Search for the cell housing the specified text and yield its [X, Y] center coordinate. 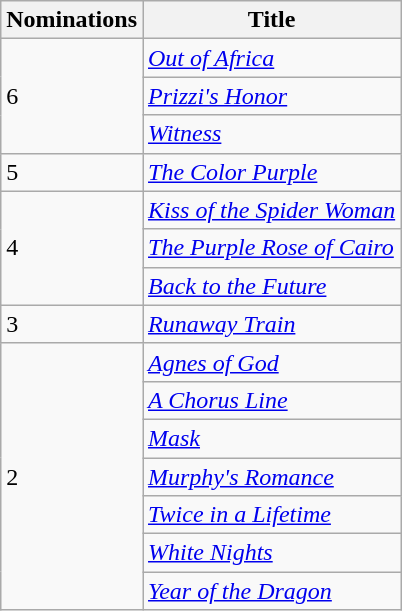
Murphy's Romance [271, 477]
Year of the Dragon [271, 591]
Nominations [72, 20]
5 [72, 172]
The Purple Rose of Cairo [271, 248]
6 [72, 96]
Title [271, 20]
Kiss of the Spider Woman [271, 210]
Back to the Future [271, 286]
2 [72, 476]
4 [72, 248]
White Nights [271, 553]
Runaway Train [271, 324]
A Chorus Line [271, 400]
Out of Africa [271, 58]
Witness [271, 134]
Mask [271, 438]
Twice in a Lifetime [271, 515]
Prizzi's Honor [271, 96]
3 [72, 324]
The Color Purple [271, 172]
Agnes of God [271, 362]
